Return (X, Y) of the center of cell containing provided text 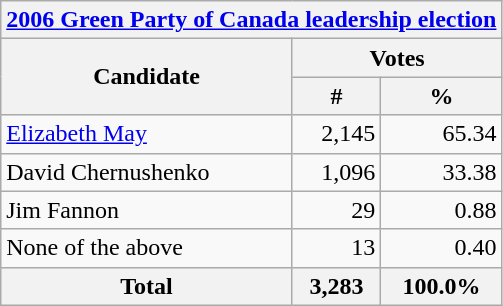
33.38 (442, 172)
1,096 (336, 172)
0.88 (442, 210)
David Chernushenko (147, 172)
65.34 (442, 134)
Total (147, 286)
Votes (397, 58)
13 (336, 248)
3,283 (336, 286)
Elizabeth May (147, 134)
Jim Fannon (147, 210)
2,145 (336, 134)
100.0% (442, 286)
% (442, 96)
0.40 (442, 248)
29 (336, 210)
# (336, 96)
Candidate (147, 77)
2006 Green Party of Canada leadership election (252, 20)
None of the above (147, 248)
